Return the [x, y] coordinate for the center point of the cell that contains the specified text.  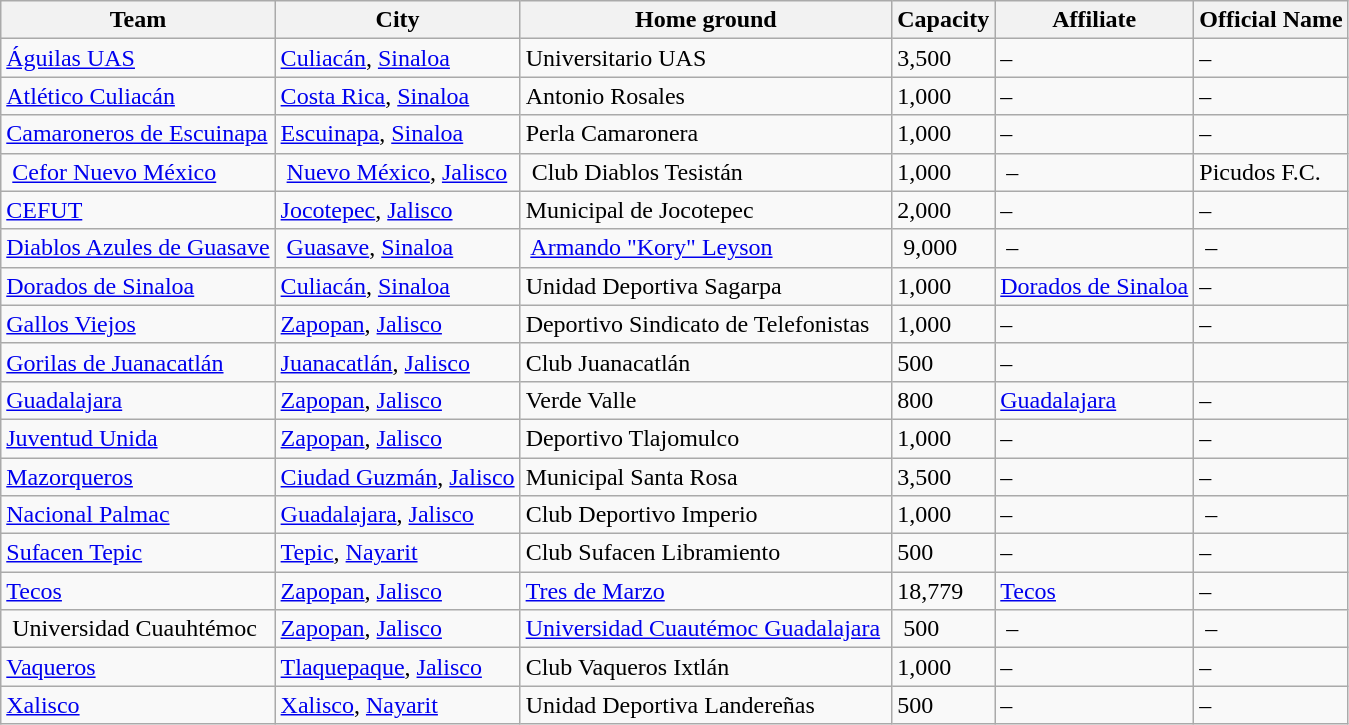
Universidad Cuauhtémoc [138, 629]
Nacional Palmac [138, 515]
CEFUT [138, 210]
Verde Valle [706, 400]
Juventud Unida [138, 438]
Xalisco [138, 705]
City [398, 20]
Atlético Culiacán [138, 96]
Universitario UAS [706, 58]
Águilas UAS [138, 58]
Tepic, Nayarit [398, 553]
Home ground [706, 20]
Official Name [1271, 20]
Camaroneros de Escuinapa [138, 134]
Club Vaqueros Ixtlán [706, 667]
2,000 [944, 210]
Deportivo Sindicato de Telefonistas [706, 324]
Municipal de Jocotepec [706, 210]
Tlaquepaque, Jalisco [398, 667]
Guadalajara, Jalisco [398, 515]
Club Juanacatlán [706, 362]
18,779 [944, 591]
Municipal Santa Rosa [706, 477]
Team [138, 20]
Ciudad Guzmán, Jalisco [398, 477]
Affiliate [1094, 20]
Juanacatlán, Jalisco [398, 362]
Guasave, Sinaloa [398, 248]
Vaqueros [138, 667]
Unidad Deportiva Landereñas [706, 705]
Deportivo Tlajomulco [706, 438]
Gallos Viejos [138, 324]
Xalisco, Nayarit [398, 705]
Nuevo México, Jalisco [398, 172]
Mazorqueros [138, 477]
Costa Rica, Sinaloa [398, 96]
Diablos Azules de Guasave [138, 248]
Club Sufacen Libramiento [706, 553]
Perla Camaronera [706, 134]
800 [944, 400]
Tres de Marzo [706, 591]
Cefor Nuevo México [138, 172]
Club Diablos Tesistán [706, 172]
Escuinapa, Sinaloa [398, 134]
Capacity [944, 20]
Jocotepec, Jalisco [398, 210]
Antonio Rosales [706, 96]
Gorilas de Juanacatlán [138, 362]
Universidad Cuautémoc Guadalajara [706, 629]
Picudos F.C. [1271, 172]
9,000 [944, 248]
Unidad Deportiva Sagarpa [706, 286]
Club Deportivo Imperio [706, 515]
Sufacen Tepic [138, 553]
Armando "Kory" Leyson [706, 248]
